Detect which cell encompasses the target text, then output its [X, Y] center coordinate. 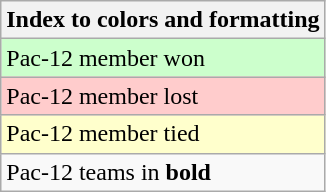
Index to colors and formatting [163, 20]
Pac-12 member lost [163, 96]
Pac-12 member tied [163, 134]
Pac-12 teams in bold [163, 172]
Pac-12 member won [163, 58]
